Detect which cell encompasses the target text, then output its [x, y] center coordinate. 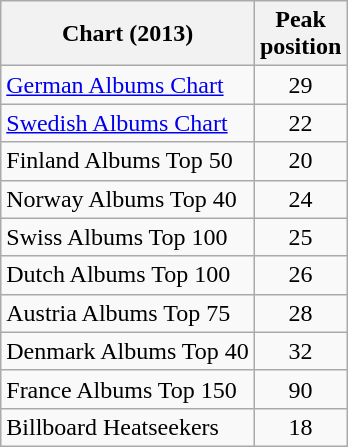
German Albums Chart [128, 85]
29 [300, 85]
18 [300, 427]
20 [300, 161]
Austria Albums Top 75 [128, 313]
22 [300, 123]
Finland Albums Top 50 [128, 161]
Norway Albums Top 40 [128, 199]
Dutch Albums Top 100 [128, 275]
24 [300, 199]
Peakposition [300, 34]
Billboard Heatseekers [128, 427]
25 [300, 237]
Chart (2013) [128, 34]
32 [300, 351]
28 [300, 313]
Swedish Albums Chart [128, 123]
France Albums Top 150 [128, 389]
90 [300, 389]
Denmark Albums Top 40 [128, 351]
Swiss Albums Top 100 [128, 237]
26 [300, 275]
